Pinpoint the cell where the given text exists, returning its (X, Y) midpoint coordinate. 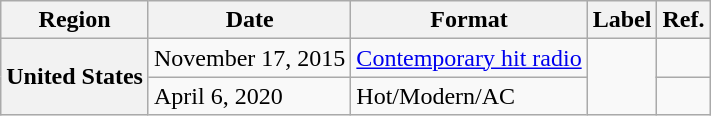
Label (622, 20)
Region (75, 20)
Format (469, 20)
November 17, 2015 (249, 58)
Date (249, 20)
April 6, 2020 (249, 96)
United States (75, 77)
Hot/Modern/AC (469, 96)
Ref. (684, 20)
Contemporary hit radio (469, 58)
